Locate the cell with the specified text and output its [X, Y] center coordinate. 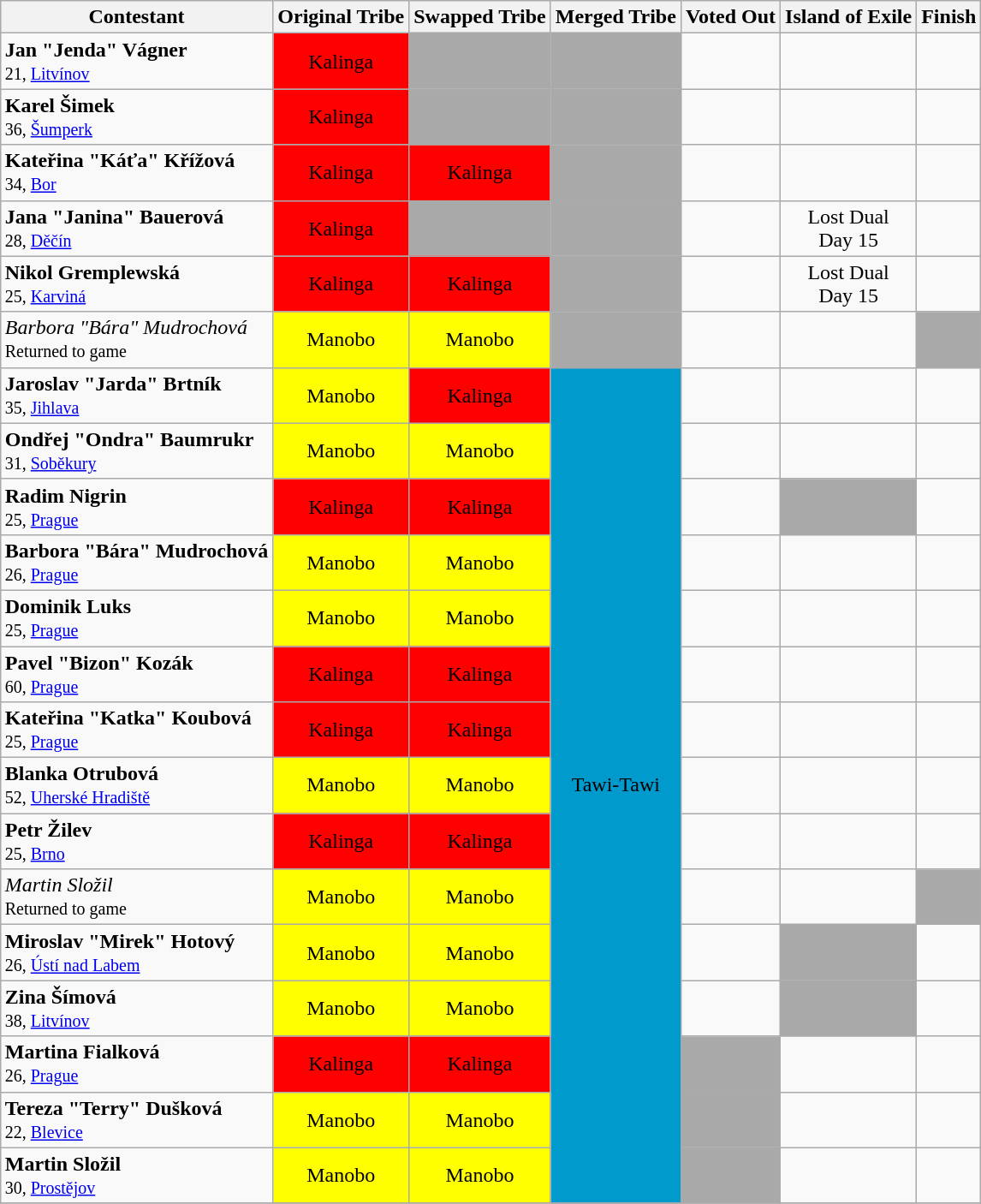
Jaroslav "Jarda" Brtník35, Jihlava [137, 396]
Ondřej "Ondra" Baumrukr31, Soběkury [137, 450]
Miroslav "Mirek" Hotový26, Ústí nad Labem [137, 952]
Blanka Otrubová52, Uherské Hradiště [137, 786]
Contestant [137, 17]
Merged Tribe [615, 17]
Nikol Gremplewská25, Karviná [137, 284]
Kateřina "Katka" Koubová25, Prague [137, 730]
Jana "Janina" Bauerová28, Děčín [137, 228]
Martin Složil30, Prostějov [137, 1175]
Barbora "Bára" Mudrochová26, Prague [137, 562]
Radim Nigrin25, Prague [137, 507]
Swapped Tribe [480, 17]
Finish [948, 17]
Island of Exile [849, 17]
Barbora "Bára" Mudrochová Returned to game [137, 339]
Dominik Luks25, Prague [137, 618]
Jan "Jenda" Vágner21, Litvínov [137, 62]
Martina Fialková26, Prague [137, 1064]
Tereza "Terry" Dušková22, Blevice [137, 1120]
Zina Šímová38, Litvínov [137, 1009]
Voted Out [730, 17]
Pavel "Bizon" Kozák60, Prague [137, 673]
Petr Žilev25, Brno [137, 841]
Tawi-Tawi [615, 785]
Martin Složil Returned to game [137, 897]
Karel Šimek36, Šumperk [137, 116]
Kateřina "Káťa" Křížová34, Bor [137, 173]
Original Tribe [341, 17]
